Return [x, y] of the center of cell containing provided text 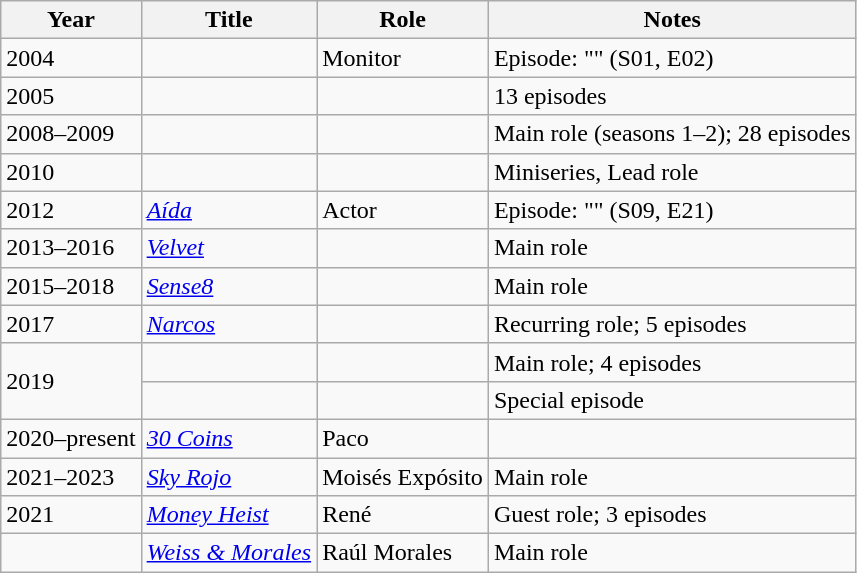
Notes [672, 20]
Title [229, 20]
13 episodes [672, 96]
Year [71, 20]
30 Coins [229, 438]
2017 [71, 324]
2010 [71, 172]
Episode: "" (S09, E21) [672, 210]
Guest role; 3 episodes [672, 515]
Moisés Expósito [403, 477]
2013–2016 [71, 248]
Sky Rojo [229, 477]
Sense8 [229, 286]
Aída [229, 210]
2019 [71, 381]
2004 [71, 58]
Monitor [403, 58]
Weiss & Morales [229, 553]
Paco [403, 438]
Raúl Morales [403, 553]
Main role (seasons 1–2); 28 episodes [672, 134]
2020–present [71, 438]
Money Heist [229, 515]
Main role; 4 episodes [672, 362]
René [403, 515]
Velvet [229, 248]
Narcos [229, 324]
Special episode [672, 400]
2021–2023 [71, 477]
2015–2018 [71, 286]
2005 [71, 96]
Episode: "" (S01, E02) [672, 58]
Recurring role; 5 episodes [672, 324]
Actor [403, 210]
2021 [71, 515]
Miniseries, Lead role [672, 172]
2012 [71, 210]
2008–2009 [71, 134]
Role [403, 20]
